Capture the cell that displays the provided text and extract its [X, Y] central coordinate. 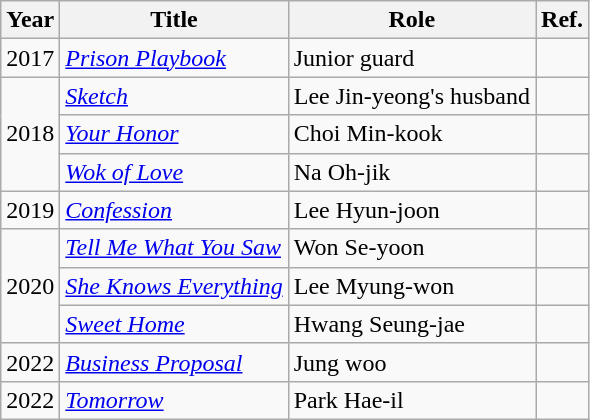
Choi Min-kook [412, 134]
Title [174, 20]
Role [412, 20]
Jung woo [412, 362]
Lee Jin-yeong's husband [412, 96]
Year [30, 20]
Sweet Home [174, 324]
Your Honor [174, 134]
Lee Myung-won [412, 286]
Prison Playbook [174, 58]
Sketch [174, 96]
Tomorrow [174, 400]
She Knows Everything [174, 286]
Wok of Love [174, 172]
2017 [30, 58]
Lee Hyun-joon [412, 210]
Park Hae-il [412, 400]
Tell Me What You Saw [174, 248]
Na Oh-jik [412, 172]
Confession [174, 210]
Won Se-yoon [412, 248]
Business Proposal [174, 362]
2020 [30, 286]
2019 [30, 210]
Junior guard [412, 58]
2018 [30, 134]
Hwang Seung-jae [412, 324]
Ref. [562, 20]
